Detect which cell encompasses the target text, then output its (X, Y) center coordinate. 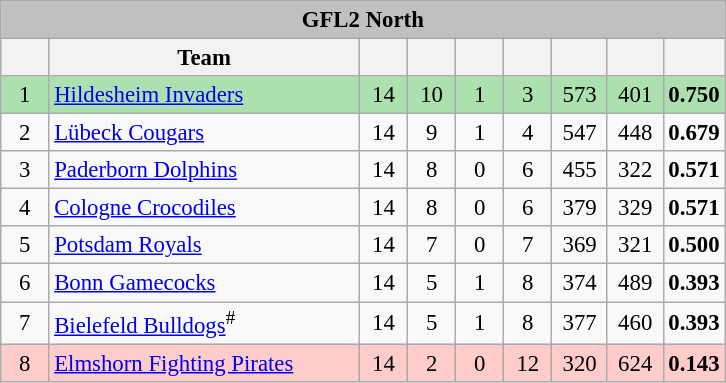
Hildesheim Invaders (204, 95)
Paderborn Dolphins (204, 170)
Potsdam Royals (204, 245)
10 (432, 95)
448 (635, 133)
Lübeck Cougars (204, 133)
9 (432, 133)
GFL2 North (363, 20)
489 (635, 283)
455 (580, 170)
547 (580, 133)
0.750 (694, 95)
369 (580, 245)
321 (635, 245)
322 (635, 170)
374 (580, 283)
329 (635, 208)
Team (204, 58)
0.500 (694, 245)
320 (580, 363)
12 (528, 363)
Bielefeld Bulldogs# (204, 323)
624 (635, 363)
Bonn Gamecocks (204, 283)
379 (580, 208)
460 (635, 323)
0.679 (694, 133)
573 (580, 95)
Elmshorn Fighting Pirates (204, 363)
401 (635, 95)
377 (580, 323)
0.143 (694, 363)
Cologne Crocodiles (204, 208)
